Return (X, Y) of the center of cell containing provided text 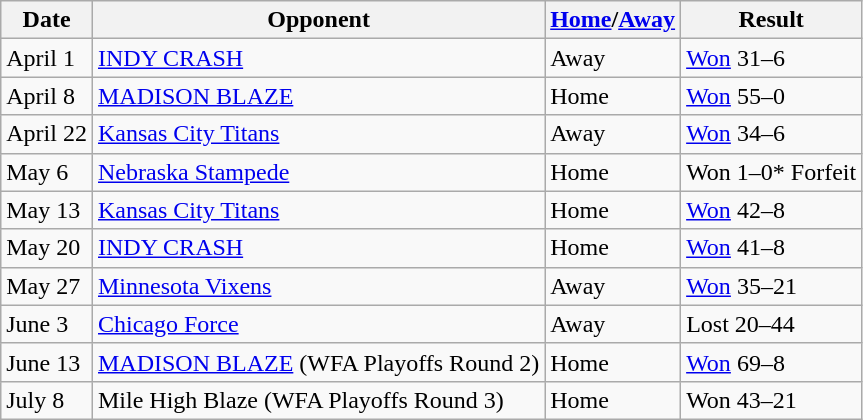
June 3 (47, 324)
April 1 (47, 58)
Won 35–21 (772, 286)
Result (772, 20)
Won 31–6 (772, 58)
Nebraska Stampede (318, 172)
Won 69–8 (772, 362)
May 6 (47, 172)
Mile High Blaze (WFA Playoffs Round 3) (318, 400)
Chicago Force (318, 324)
Won 41–8 (772, 248)
Opponent (318, 20)
May 20 (47, 248)
Won 1–0* Forfeit (772, 172)
July 8 (47, 400)
May 27 (47, 286)
Minnesota Vixens (318, 286)
June 13 (47, 362)
May 13 (47, 210)
Home/Away (613, 20)
MADISON BLAZE (WFA Playoffs Round 2) (318, 362)
Date (47, 20)
April 22 (47, 134)
MADISON BLAZE (318, 96)
Lost 20–44 (772, 324)
Won 55–0 (772, 96)
April 8 (47, 96)
Won 34–6 (772, 134)
Won 42–8 (772, 210)
Won 43–21 (772, 400)
